Return (x, y) of the center of cell containing provided text 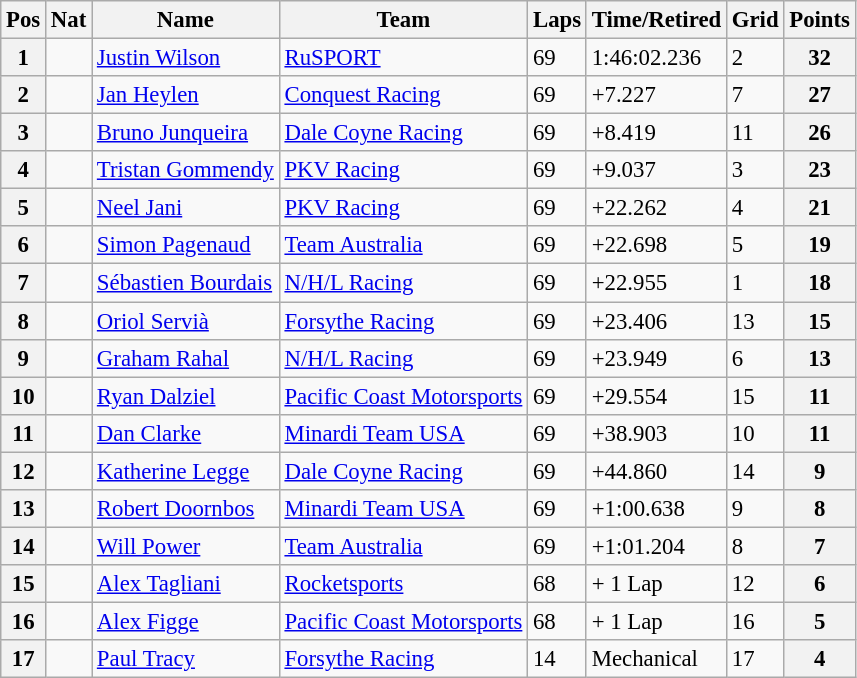
Bruno Junqueira (186, 133)
Grid (754, 20)
Robert Doornbos (186, 509)
+1:01.204 (656, 546)
Nat (69, 20)
Will Power (186, 546)
21 (820, 208)
+22.698 (656, 245)
Time/Retired (656, 20)
+23.406 (656, 321)
Katherine Legge (186, 471)
26 (820, 133)
Dan Clarke (186, 433)
Tristan Gommendy (186, 170)
Team (404, 20)
Justin Wilson (186, 58)
1:46:02.236 (656, 58)
+38.903 (656, 433)
+22.955 (656, 283)
Simon Pagenaud (186, 245)
+44.860 (656, 471)
+8.419 (656, 133)
Ryan Dalziel (186, 396)
32 (820, 58)
Laps (558, 20)
Conquest Racing (404, 95)
19 (820, 245)
Mechanical (656, 659)
Graham Rahal (186, 358)
Alex Tagliani (186, 584)
Name (186, 20)
RuSPORT (404, 58)
Alex Figge (186, 621)
Points (820, 20)
Jan Heylen (186, 95)
23 (820, 170)
Pos (24, 20)
Paul Tracy (186, 659)
27 (820, 95)
+22.262 (656, 208)
Sébastien Bourdais (186, 283)
+7.227 (656, 95)
+1:00.638 (656, 509)
+23.949 (656, 358)
Neel Jani (186, 208)
+29.554 (656, 396)
Oriol Servià (186, 321)
18 (820, 283)
+9.037 (656, 170)
Rocketsports (404, 584)
